Extract the [X, Y] coordinate from the center of the cell holding the provided text.  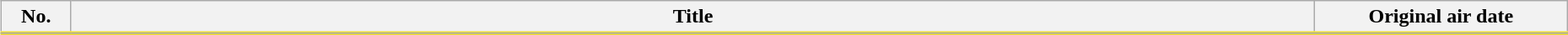
Title [692, 17]
Original air date [1441, 17]
No. [35, 17]
